For the text-containing cell, return its midpoint in [x, y] coordinate format. 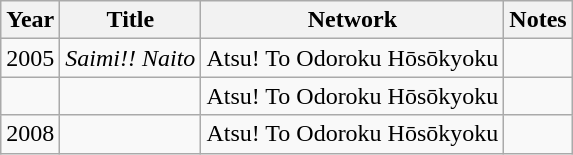
2008 [30, 134]
Notes [538, 20]
Saimi!! Naito [130, 58]
Network [352, 20]
Title [130, 20]
2005 [30, 58]
Year [30, 20]
